Return the [X, Y] coordinate for the center point of the cell that contains the specified text.  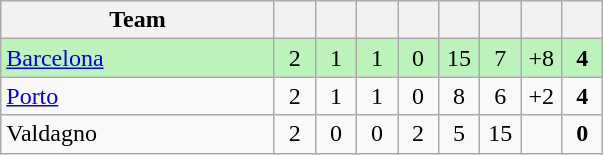
Valdagno [138, 134]
+8 [542, 58]
+2 [542, 96]
Porto [138, 96]
8 [460, 96]
7 [500, 58]
6 [500, 96]
Barcelona [138, 58]
Team [138, 20]
5 [460, 134]
